Scan for the cell matching the given text and deliver its [x, y] coordinate at center. 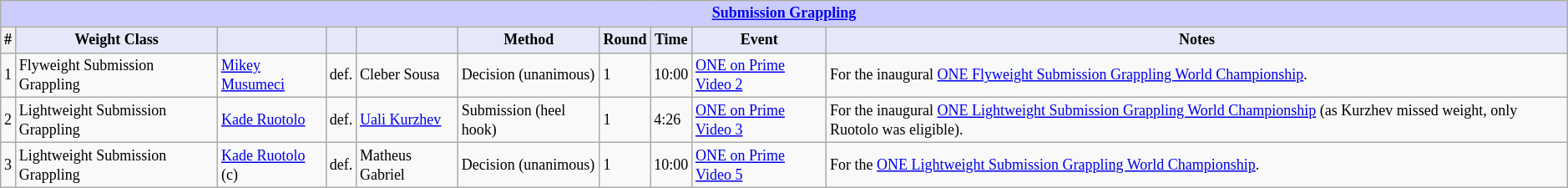
Round [625, 40]
Submission Grappling [784, 13]
4:26 [671, 120]
Cleber Sousa [407, 75]
# [8, 40]
ONE on Prime Video 3 [760, 120]
Weight Class [116, 40]
For the inaugural ONE Lightweight Submission Grappling World Championship (as Kurzhev missed weight, only Ruotolo was eligible). [1197, 120]
Kade Ruotolo [272, 120]
Kade Ruotolo (c) [272, 165]
Time [671, 40]
ONE on Prime Video 5 [760, 165]
Notes [1197, 40]
Mikey Musumeci [272, 75]
Matheus Gabriel [407, 165]
3 [8, 165]
Event [760, 40]
2 [8, 120]
For the inaugural ONE Flyweight Submission Grappling World Championship. [1197, 75]
For the ONE Lightweight Submission Grappling World Championship. [1197, 165]
Method [529, 40]
Uali Kurzhev [407, 120]
ONE on Prime Video 2 [760, 75]
Submission (heel hook) [529, 120]
Flyweight Submission Grappling [116, 75]
